Detect which cell encompasses the target text, then output its (X, Y) center coordinate. 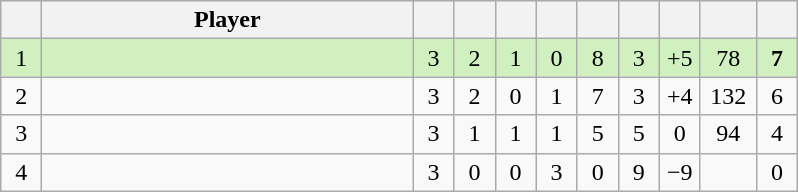
8 (598, 58)
78 (728, 58)
−9 (680, 172)
6 (776, 96)
132 (728, 96)
94 (728, 134)
9 (638, 172)
+4 (680, 96)
Player (228, 20)
+5 (680, 58)
